Output the [x, y] coordinate of the center of the cell containing the given text.  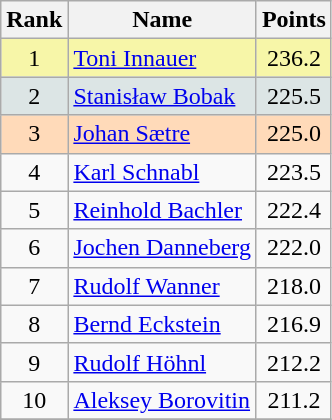
222.4 [294, 210]
211.2 [294, 400]
10 [34, 400]
Bernd Eckstein [162, 324]
Aleksey Borovitin [162, 400]
7 [34, 286]
Reinhold Bachler [162, 210]
Johan Sætre [162, 134]
3 [34, 134]
1 [34, 58]
8 [34, 324]
223.5 [294, 172]
218.0 [294, 286]
Toni Innauer [162, 58]
212.2 [294, 362]
236.2 [294, 58]
225.5 [294, 96]
9 [34, 362]
222.0 [294, 248]
Jochen Danneberg [162, 248]
Karl Schnabl [162, 172]
5 [34, 210]
216.9 [294, 324]
2 [34, 96]
Points [294, 20]
Rudolf Höhnl [162, 362]
225.0 [294, 134]
Name [162, 20]
6 [34, 248]
Rudolf Wanner [162, 286]
4 [34, 172]
Stanisław Bobak [162, 96]
Rank [34, 20]
